From the cell containing the given text, extract its center point as [X, Y] coordinate. 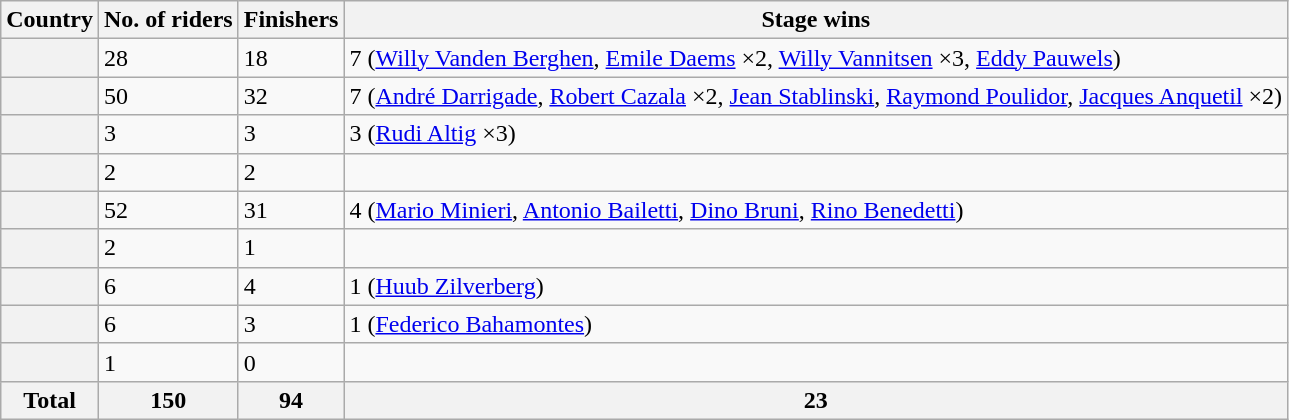
Total [50, 400]
No. of riders [168, 20]
1 (Federico Bahamontes) [816, 324]
150 [168, 400]
50 [168, 96]
52 [168, 210]
23 [816, 400]
3 (Rudi Altig ×3) [816, 134]
28 [168, 58]
31 [291, 210]
4 [291, 286]
Country [50, 20]
18 [291, 58]
Stage wins [816, 20]
7 (André Darrigade, Robert Cazala ×2, Jean Stablinski, Raymond Poulidor, Jacques Anquetil ×2) [816, 96]
0 [291, 362]
32 [291, 96]
7 (Willy Vanden Berghen, Emile Daems ×2, Willy Vannitsen ×3, Eddy Pauwels) [816, 58]
1 (Huub Zilverberg) [816, 286]
4 (Mario Minieri, Antonio Bailetti, Dino Bruni, Rino Benedetti) [816, 210]
94 [291, 400]
Finishers [291, 20]
